Identify which cell holds the provided text, then report its [x, y] central coordinate. 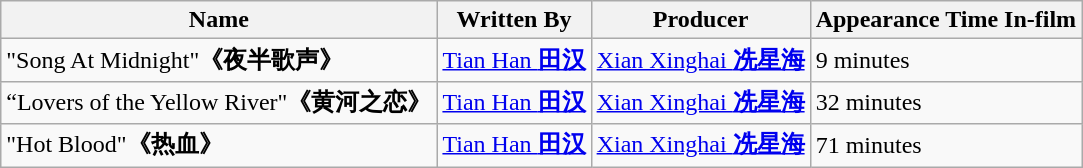
"Song At Midnight"《夜半歌声》 [219, 60]
32 minutes [946, 102]
“Lovers of the Yellow River"《黄河之恋》 [219, 102]
9 minutes [946, 60]
Name [219, 20]
Appearance Time In-film [946, 20]
"Hot Blood"《热血》 [219, 146]
Written By [514, 20]
71 minutes [946, 146]
Producer [700, 20]
